Scan for the cell matching the given text and deliver its [X, Y] coordinate at center. 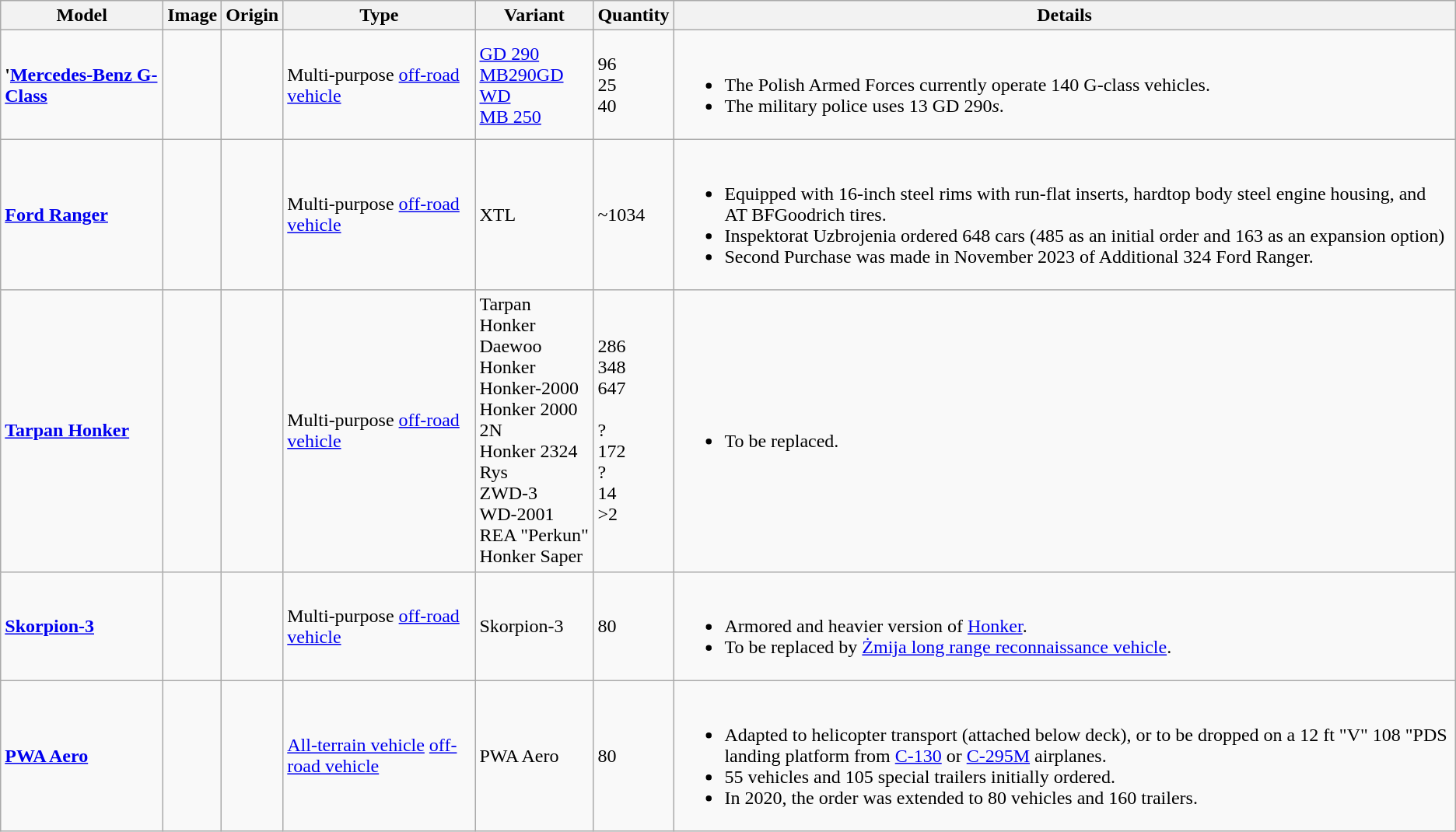
286 348 647 ? 172 ? 14 >2 [633, 431]
To be replaced. [1064, 431]
Quantity [633, 16]
~1034 [633, 215]
Details [1064, 16]
Tarpan Honker [82, 431]
GD 290 MB290GD WD MB 250 [534, 85]
The Polish Armed Forces currently operate 140 G-class vehicles.The military police uses 13 GD 290s. [1064, 85]
Tarpan Honker Daewoo Honker Honker-2000 Honker 2000 2N Honker 2324 Rys ZWD-3 WD-2001 REA "Perkun" Honker Saper [534, 431]
All-terrain vehicle off-road vehicle [380, 756]
Origin [252, 16]
Image [193, 16]
Armored and heavier version of Honker.To be replaced by Żmija long range reconnaissance vehicle. [1064, 626]
96 25 40 [633, 85]
Variant [534, 16]
'Mercedes-Benz G-Class [82, 85]
Model [82, 16]
XTL [534, 215]
Ford Ranger [82, 215]
Type [380, 16]
